Extract the [x, y] coordinate from the center of the cell holding the provided text.  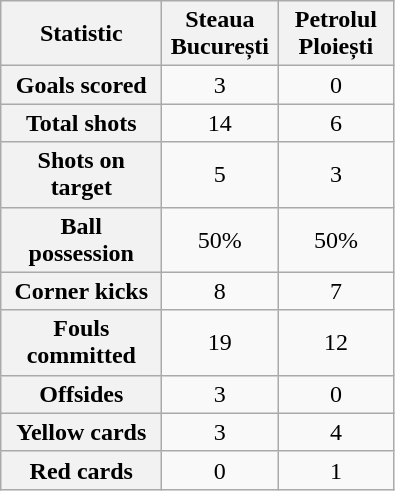
1 [336, 470]
Fouls committed [82, 342]
Petrolul Ploiești [336, 34]
8 [220, 291]
Goals scored [82, 85]
Red cards [82, 470]
5 [220, 174]
Shots on target [82, 174]
Statistic [82, 34]
14 [220, 123]
Total shots [82, 123]
Corner kicks [82, 291]
Offsides [82, 394]
6 [336, 123]
Ball possession [82, 240]
Yellow cards [82, 432]
Steaua București [220, 34]
19 [220, 342]
4 [336, 432]
7 [336, 291]
12 [336, 342]
